For the text-containing cell, return its midpoint in (X, Y) coordinate format. 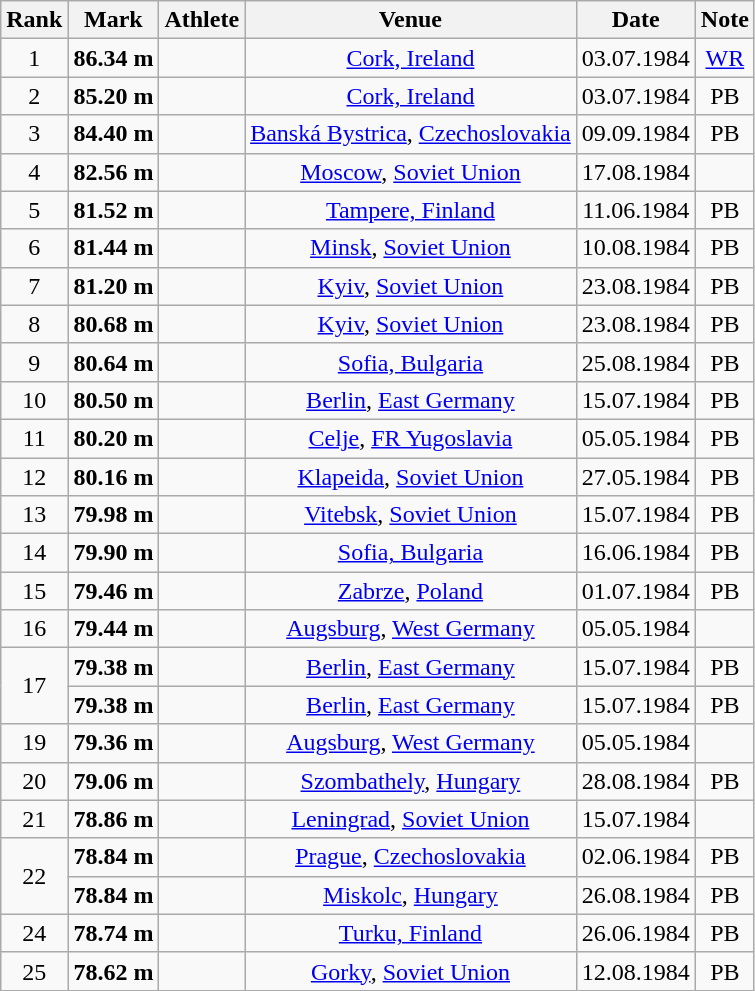
24 (34, 933)
84.40 m (114, 134)
17 (34, 686)
Banská Bystrica, Czechoslovakia (411, 134)
20 (34, 781)
78.86 m (114, 819)
6 (34, 248)
Date (636, 20)
12 (34, 477)
8 (34, 324)
5 (34, 210)
Mark (114, 20)
81.20 m (114, 286)
Moscow, Soviet Union (411, 172)
80.68 m (114, 324)
Vitebsk, Soviet Union (411, 515)
2 (34, 96)
14 (34, 553)
79.46 m (114, 591)
81.44 m (114, 248)
16 (34, 629)
9 (34, 362)
Venue (411, 20)
7 (34, 286)
21 (34, 819)
Zabrze, Poland (411, 591)
11 (34, 438)
85.20 m (114, 96)
Note (724, 20)
15 (34, 591)
Turku, Finland (411, 933)
79.06 m (114, 781)
Celje, FR Yugoslavia (411, 438)
10.08.1984 (636, 248)
25 (34, 971)
19 (34, 743)
26.08.1984 (636, 895)
17.08.1984 (636, 172)
Miskolc, Hungary (411, 895)
Tampere, Finland (411, 210)
Klapeida, Soviet Union (411, 477)
79.90 m (114, 553)
22 (34, 876)
1 (34, 58)
80.20 m (114, 438)
Minsk, Soviet Union (411, 248)
81.52 m (114, 210)
Prague, Czechoslovakia (411, 857)
16.06.1984 (636, 553)
79.44 m (114, 629)
80.16 m (114, 477)
79.98 m (114, 515)
02.06.1984 (636, 857)
Leningrad, Soviet Union (411, 819)
28.08.1984 (636, 781)
80.50 m (114, 400)
80.64 m (114, 362)
10 (34, 400)
27.05.1984 (636, 477)
WR (724, 58)
Athlete (202, 20)
01.07.1984 (636, 591)
13 (34, 515)
79.36 m (114, 743)
78.74 m (114, 933)
09.09.1984 (636, 134)
78.62 m (114, 971)
12.08.1984 (636, 971)
Rank (34, 20)
86.34 m (114, 58)
3 (34, 134)
82.56 m (114, 172)
26.06.1984 (636, 933)
11.06.1984 (636, 210)
Szombathely, Hungary (411, 781)
25.08.1984 (636, 362)
4 (34, 172)
Gorky, Soviet Union (411, 971)
